Locate the cell with the specified text and output its [x, y] center coordinate. 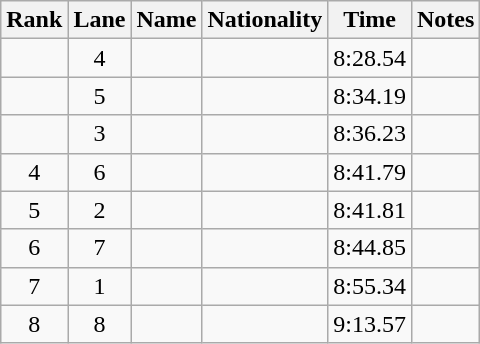
8:34.19 [370, 96]
1 [100, 286]
8:41.81 [370, 210]
8:55.34 [370, 286]
Rank [34, 20]
3 [100, 134]
2 [100, 210]
Name [166, 20]
Notes [445, 20]
9:13.57 [370, 324]
Lane [100, 20]
8:44.85 [370, 248]
8:41.79 [370, 172]
8:28.54 [370, 58]
Time [370, 20]
Nationality [265, 20]
8:36.23 [370, 134]
